Return [x, y] of the center of cell containing provided text 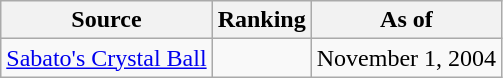
November 1, 2004 [406, 58]
Ranking [262, 20]
As of [406, 20]
Source [106, 20]
Sabato's Crystal Ball [106, 58]
